Pinpoint the cell where the given text exists, returning its (x, y) midpoint coordinate. 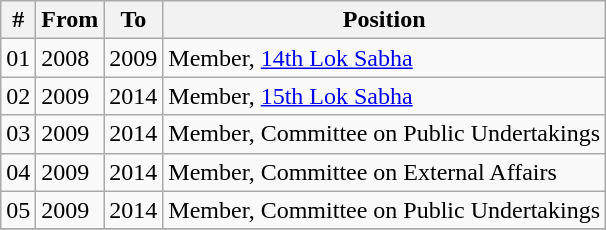
03 (18, 134)
Position (384, 20)
# (18, 20)
05 (18, 210)
To (134, 20)
Member, Committee on External Affairs (384, 172)
Member, 15th Lok Sabha (384, 96)
02 (18, 96)
Member, 14th Lok Sabha (384, 58)
04 (18, 172)
From (70, 20)
01 (18, 58)
2008 (70, 58)
